Extract the (X, Y) coordinate from the center of the cell holding the provided text.  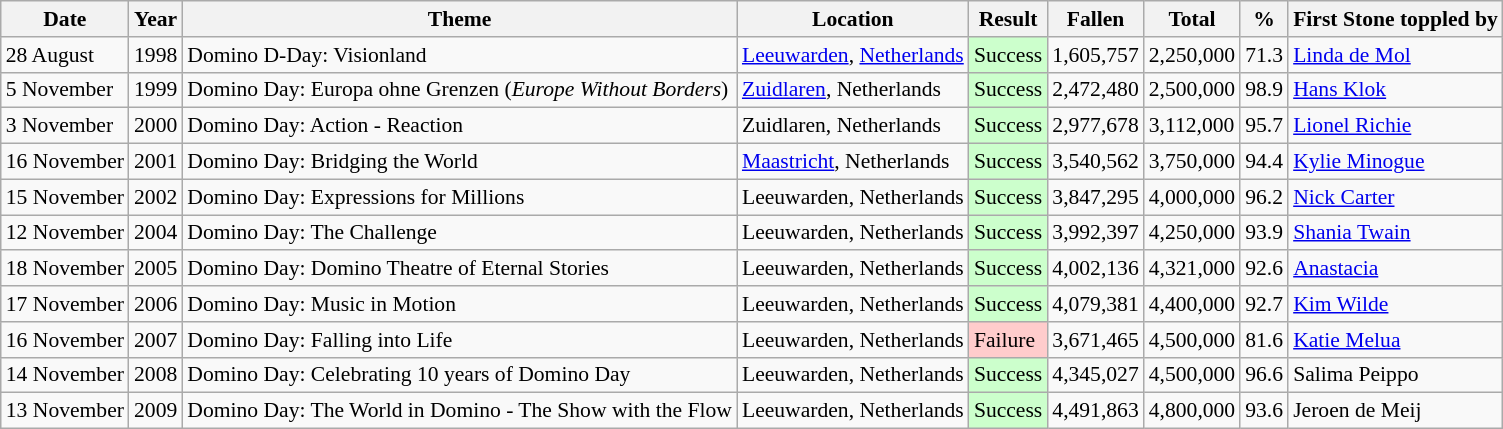
Kim Wilde (1396, 304)
Theme (460, 19)
Salima Peippo (1396, 375)
Linda de Mol (1396, 55)
2002 (156, 197)
Domino Day: Europa ohne Grenzen (Europe Without Borders) (460, 90)
14 November (65, 375)
2,977,678 (1095, 126)
4,079,381 (1095, 304)
3,112,000 (1192, 126)
2001 (156, 162)
2009 (156, 411)
% (1264, 19)
Location (853, 19)
Domino Day: Celebrating 10 years of Domino Day (460, 375)
2008 (156, 375)
Lionel Richie (1396, 126)
1999 (156, 90)
92.7 (1264, 304)
92.6 (1264, 269)
Domino Day: Domino Theatre of Eternal Stories (460, 269)
Domino Day: Expressions for Millions (460, 197)
2,250,000 (1192, 55)
4,000,000 (1192, 197)
17 November (65, 304)
Domino D-Day: Visionland (460, 55)
94.4 (1264, 162)
3,992,397 (1095, 233)
18 November (65, 269)
Nick Carter (1396, 197)
28 August (65, 55)
Domino Day: Action - Reaction (460, 126)
98.9 (1264, 90)
93.6 (1264, 411)
4,345,027 (1095, 375)
13 November (65, 411)
3 November (65, 126)
95.7 (1264, 126)
4,250,000 (1192, 233)
Domino Day: The Challenge (460, 233)
81.6 (1264, 340)
Result (1008, 19)
2,500,000 (1192, 90)
2005 (156, 269)
Domino Day: Falling into Life (460, 340)
4,321,000 (1192, 269)
Hans Klok (1396, 90)
93.9 (1264, 233)
71.3 (1264, 55)
Domino Day: Music in Motion (460, 304)
96.6 (1264, 375)
Failure (1008, 340)
Kylie Minogue (1396, 162)
Shania Twain (1396, 233)
1998 (156, 55)
Anastacia (1396, 269)
Domino Day: Bridging the World (460, 162)
Jeroen de Meij (1396, 411)
4,002,136 (1095, 269)
2004 (156, 233)
2000 (156, 126)
Year (156, 19)
3,671,465 (1095, 340)
Katie Melua (1396, 340)
First Stone toppled by (1396, 19)
12 November (65, 233)
2007 (156, 340)
Fallen (1095, 19)
3,750,000 (1192, 162)
4,400,000 (1192, 304)
5 November (65, 90)
2,472,480 (1095, 90)
15 November (65, 197)
4,491,863 (1095, 411)
Domino Day: The World in Domino - The Show with the Flow (460, 411)
4,800,000 (1192, 411)
3,540,562 (1095, 162)
Total (1192, 19)
Maastricht, Netherlands (853, 162)
3,847,295 (1095, 197)
96.2 (1264, 197)
Date (65, 19)
1,605,757 (1095, 55)
2006 (156, 304)
